Provide the (x, y) coordinate of the cell's center where the given text is located.  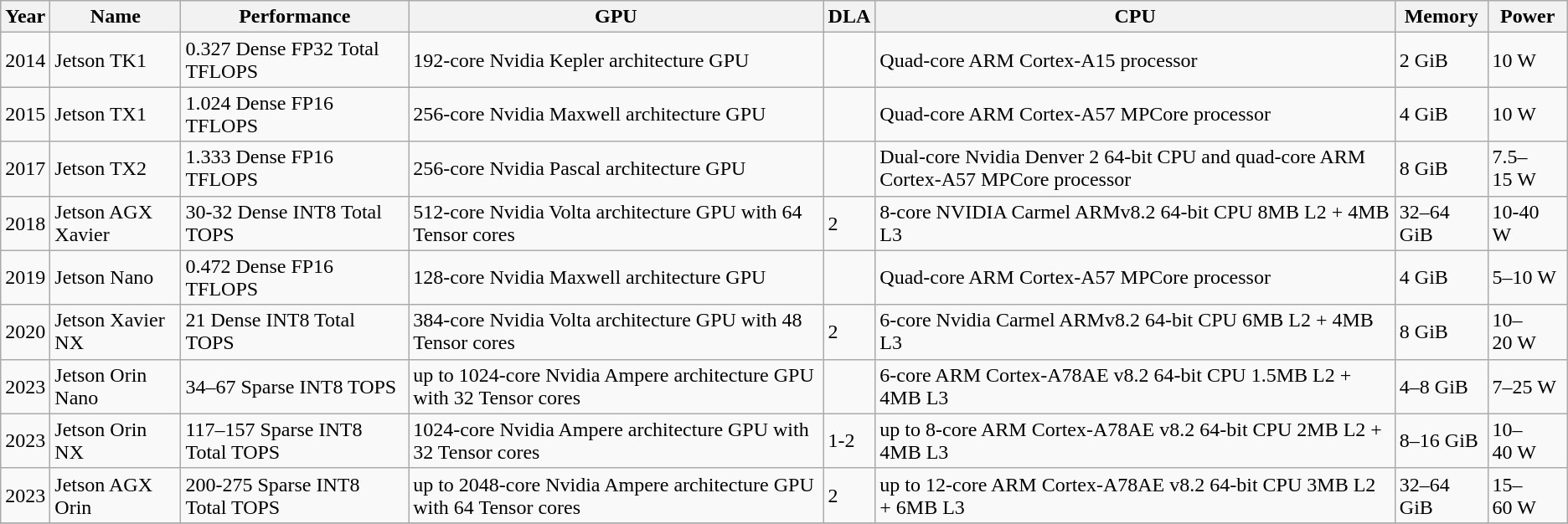
2 GiB (1441, 60)
Jetson Nano (116, 278)
1024-core Nvidia Ampere architecture GPU with 32 Tensor cores (616, 440)
10–20 W (1528, 331)
200-275 Sparse INT8 Total TOPS (295, 496)
up to 12-core ARM Cortex-A78AE v8.2 64-bit CPU 3MB L2 + 6MB L3 (1136, 496)
DLA (849, 17)
30-32 Dense INT8 Total TOPS (295, 223)
Year (25, 17)
up to 2048-core Nvidia Ampere architecture GPU with 64 Tensor cores (616, 496)
5–10 W (1528, 278)
Name (116, 17)
CPU (1136, 17)
Jetson Xavier NX (116, 331)
Memory (1441, 17)
Performance (295, 17)
15–60 W (1528, 496)
up to 8-core ARM Cortex-A78AE v8.2 64-bit CPU 2MB L2 + 4MB L3 (1136, 440)
512-core Nvidia Volta architecture GPU with 64 Tensor cores (616, 223)
0.327 Dense FP32 Total TFLOPS (295, 60)
Jetson TX1 (116, 114)
21 Dense INT8 Total TOPS (295, 331)
256-core Nvidia Pascal architecture GPU (616, 169)
Jetson Orin Nano (116, 387)
7–25 W (1528, 387)
Jetson TK1 (116, 60)
2015 (25, 114)
Jetson Orin NX (116, 440)
2014 (25, 60)
117–157 Sparse INT8 Total TOPS (295, 440)
up to 1024-core Nvidia Ampere architecture GPU with 32 Tensor cores (616, 387)
0.472 Dense FP16 TFLOPS (295, 278)
10–40 W (1528, 440)
2020 (25, 331)
Jetson AGX Orin (116, 496)
8–16 GiB (1441, 440)
1.024 Dense FP16 TFLOPS (295, 114)
Power (1528, 17)
1-2 (849, 440)
4–8 GiB (1441, 387)
7.5–15 W (1528, 169)
10-40 W (1528, 223)
384-core Nvidia Volta architecture GPU with 48 Tensor cores (616, 331)
2017 (25, 169)
2018 (25, 223)
192-core Nvidia Kepler architecture GPU (616, 60)
1.333 Dense FP16 TFLOPS (295, 169)
2019 (25, 278)
GPU (616, 17)
Quad-core ARM Cortex-A15 processor (1136, 60)
Jetson AGX Xavier (116, 223)
6-core ARM Cortex-A78AE v8.2 64-bit CPU 1.5MB L2 + 4MB L3 (1136, 387)
Dual-core Nvidia Denver 2 64-bit CPU and quad-core ARM Cortex-A57 MPCore processor (1136, 169)
6-core Nvidia Carmel ARMv8.2 64-bit CPU 6MB L2 + 4MB L3 (1136, 331)
Jetson TX2 (116, 169)
128-core Nvidia Maxwell architecture GPU (616, 278)
256-core Nvidia Maxwell architecture GPU (616, 114)
8-core NVIDIA Carmel ARMv8.2 64-bit CPU 8MB L2 + 4MB L3 (1136, 223)
34–67 Sparse INT8 TOPS (295, 387)
